Find where the given text appears and provide that cell's center as [X, Y] coordinate. 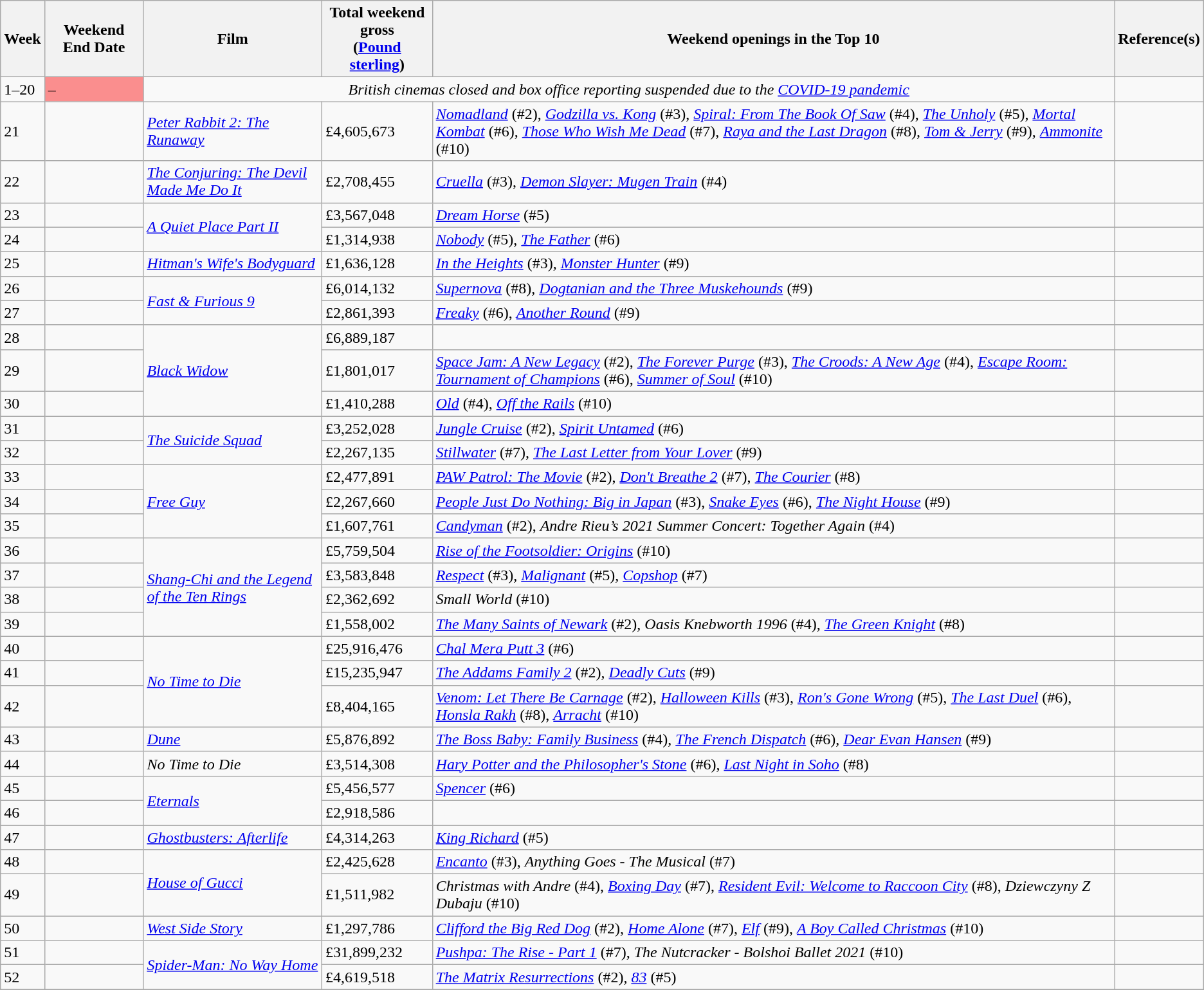
28 [23, 337]
The Conjuring: The Devil Made Me Do It [233, 181]
43 [23, 739]
£2,267,135 [378, 453]
26 [23, 288]
£25,916,476 [378, 648]
Black Widow [233, 371]
The Many Saints of Newark (#2), Oasis Knebworth 1996 (#4), The Green Knight (#8) [773, 624]
£31,899,232 [378, 953]
£5,876,892 [378, 739]
Reference(s) [1159, 39]
£1,558,002 [378, 624]
The Suicide Squad [233, 440]
Candyman (#2), Andre Rieu’s 2021 Summer Concert: Together Again (#4) [773, 526]
38 [23, 600]
39 [23, 624]
£2,708,455 [378, 181]
Shang-Chi and the Legend of the Ten Rings [233, 587]
Christmas with Andre (#4), Boxing Day (#7), Resident Evil: Welcome to Raccoon City (#8), Dziewczyny Z Dubaju (#10) [773, 895]
£1,801,017 [378, 371]
£1,607,761 [378, 526]
£1,511,982 [378, 895]
£15,235,947 [378, 673]
30 [23, 403]
Venom: Let There Be Carnage (#2), Halloween Kills (#3), Ron's Gone Wrong (#5), The Last Duel (#6), Honsla Rakh (#8), Arracht (#10) [773, 706]
48 [23, 862]
£2,477,891 [378, 477]
£6,889,187 [378, 337]
Film [233, 39]
47 [23, 837]
Small World (#10) [773, 600]
Free Guy [233, 502]
Clifford the Big Red Dog (#2), Home Alone (#7), Elf (#9), A Boy Called Christmas (#10) [773, 928]
Respect (#3), Malignant (#5), Copshop (#7) [773, 575]
£4,605,673 [378, 131]
22 [23, 181]
Hary Potter and the Philosopher's Stone (#6), Last Night in Soho (#8) [773, 764]
41 [23, 673]
Stillwater (#7), The Last Letter from Your Lover (#9) [773, 453]
Hitman's Wife's Bodyguard [233, 264]
Eternals [233, 800]
51 [23, 953]
The Addams Family 2 (#2), Deadly Cuts (#9) [773, 673]
45 [23, 788]
35 [23, 526]
In the Heights (#3), Monster Hunter (#9) [773, 264]
£5,759,504 [378, 551]
44 [23, 764]
33 [23, 477]
Freaky (#6), Another Round (#9) [773, 313]
37 [23, 575]
£1,297,786 [378, 928]
Nobody (#5), The Father (#6) [773, 239]
23 [23, 215]
The Matrix Resurrections (#2), 83 (#5) [773, 977]
Fast & Furious 9 [233, 300]
29 [23, 371]
A Quiet Place Part II [233, 227]
Spider-Man: No Way Home [233, 965]
£2,425,628 [378, 862]
Old (#4), Off the Rails (#10) [773, 403]
£2,861,393 [378, 313]
£2,267,660 [378, 502]
Pushpa: The Rise - Part 1 (#7), The Nutcracker - Bolshoi Ballet 2021 (#10) [773, 953]
21 [23, 131]
Supernova (#8), Dogtanian and the Three Muskehounds (#9) [773, 288]
£5,456,577 [378, 788]
Peter Rabbit 2: The Runaway [233, 131]
King Richard (#5) [773, 837]
West Side Story [233, 928]
36 [23, 551]
Dune [233, 739]
British cinemas closed and box office reporting suspended due to the COVID-19 pandemic [629, 89]
27 [23, 313]
24 [23, 239]
Spencer (#6) [773, 788]
PAW Patrol: The Movie (#2), Don't Breathe 2 (#7), The Courier (#8) [773, 477]
Week [23, 39]
Chal Mera Putt 3 (#6) [773, 648]
£3,583,848 [378, 575]
House of Gucci [233, 883]
£1,314,938 [378, 239]
49 [23, 895]
52 [23, 977]
25 [23, 264]
£6,014,132 [378, 288]
Space Jam: A New Legacy (#2), The Forever Purge (#3), The Croods: A New Age (#4), Escape Room: Tournament of Champions (#6), Summer of Soul (#10) [773, 371]
£8,404,165 [378, 706]
Ghostbusters: Afterlife [233, 837]
Jungle Cruise (#2), Spirit Untamed (#6) [773, 428]
£3,252,028 [378, 428]
31 [23, 428]
1–20 [23, 89]
£4,619,518 [378, 977]
People Just Do Nothing: Big in Japan (#3), Snake Eyes (#6), The Night House (#9) [773, 502]
50 [23, 928]
£1,636,128 [378, 264]
£2,918,586 [378, 812]
– [94, 89]
34 [23, 502]
£1,410,288 [378, 403]
46 [23, 812]
£3,567,048 [378, 215]
The Boss Baby: Family Business (#4), The French Dispatch (#6), Dear Evan Hansen (#9) [773, 739]
Total weekend gross(Pound sterling) [378, 39]
Cruella (#3), Demon Slayer: Mugen Train (#4) [773, 181]
Dream Horse (#5) [773, 215]
40 [23, 648]
£4,314,263 [378, 837]
42 [23, 706]
32 [23, 453]
£2,362,692 [378, 600]
Weekend openings in the Top 10 [773, 39]
Rise of the Footsoldier: Origins (#10) [773, 551]
Encanto (#3), Anything Goes - The Musical (#7) [773, 862]
Weekend End Date [94, 39]
£3,514,308 [378, 764]
